Pinpoint the cell where the given text exists, returning its [X, Y] midpoint coordinate. 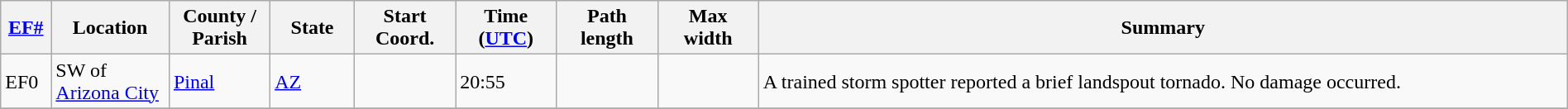
Max width [708, 28]
Location [111, 28]
Path length [607, 28]
SW of Arizona City [111, 81]
State [313, 28]
A trained storm spotter reported a brief landspout tornado. No damage occurred. [1163, 81]
20:55 [506, 81]
Start Coord. [404, 28]
Pinal [219, 81]
Summary [1163, 28]
County / Parish [219, 28]
AZ [313, 81]
EF0 [26, 81]
Time (UTC) [506, 28]
EF# [26, 28]
